Detect which cell encompasses the target text, then output its (x, y) center coordinate. 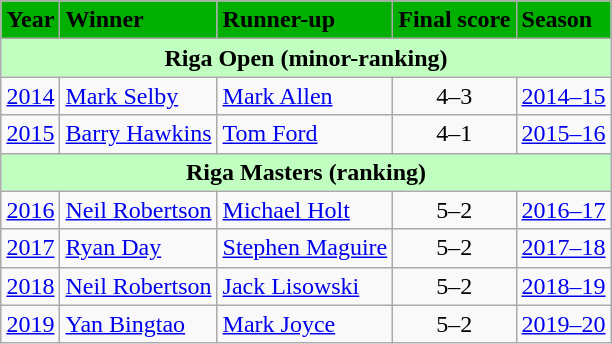
Barry Hawkins (138, 134)
Winner (138, 20)
Riga Masters (ranking) (306, 172)
Stephen Maguire (305, 248)
4–3 (454, 96)
Mark Joyce (305, 324)
Jack Lisowski (305, 286)
2019 (30, 324)
2014 (30, 96)
2014–15 (564, 96)
2017 (30, 248)
Runner-up (305, 20)
Riga Open (minor-ranking) (306, 58)
2018 (30, 286)
2017–18 (564, 248)
Tom Ford (305, 134)
2015 (30, 134)
2019–20 (564, 324)
Season (564, 20)
2016–17 (564, 210)
Year (30, 20)
Ryan Day (138, 248)
2015–16 (564, 134)
Mark Selby (138, 96)
Yan Bingtao (138, 324)
4–1 (454, 134)
Final score (454, 20)
Mark Allen (305, 96)
Michael Holt (305, 210)
2016 (30, 210)
2018–19 (564, 286)
